Scan for the cell matching the given text and deliver its (x, y) coordinate at center. 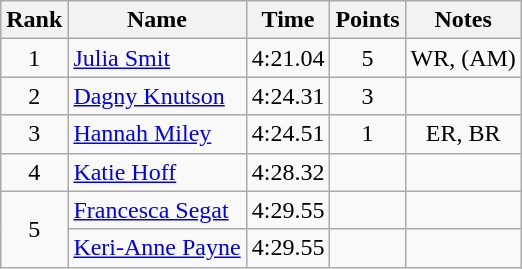
2 (34, 96)
4:28.32 (288, 172)
Time (288, 20)
Francesca Segat (157, 210)
Dagny Knutson (157, 96)
Hannah Miley (157, 134)
Katie Hoff (157, 172)
ER, BR (463, 134)
4:24.51 (288, 134)
Julia Smit (157, 58)
Points (368, 20)
WR, (AM) (463, 58)
Rank (34, 20)
4:21.04 (288, 58)
Keri-Anne Payne (157, 248)
4:24.31 (288, 96)
4 (34, 172)
Name (157, 20)
Notes (463, 20)
